Find where the given text appears and provide that cell's center as [X, Y] coordinate. 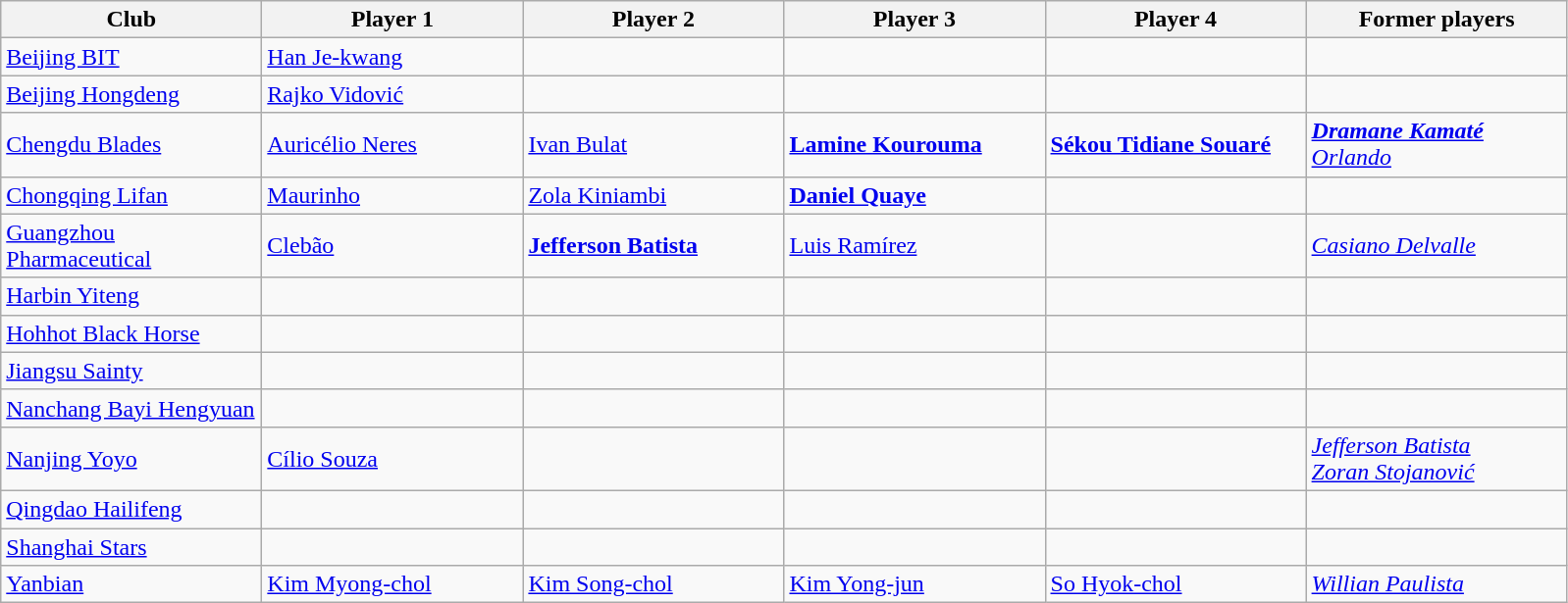
Player 2 [653, 20]
Lamine Kourouma [915, 145]
Qingdao Hailifeng [131, 509]
Guangzhou Pharmaceutical [131, 245]
Daniel Quaye [915, 195]
Jiangsu Sainty [131, 371]
Yanbian [131, 584]
Zola Kiniambi [653, 195]
Kim Song-chol [653, 584]
Kim Myong-chol [392, 584]
Player 1 [392, 20]
Chongqing Lifan [131, 195]
Willian Paulista [1437, 584]
Player 3 [915, 20]
Jefferson Batista [653, 245]
Chengdu Blades [131, 145]
Shanghai Stars [131, 546]
Cílio Souza [392, 459]
Han Je-kwang [392, 57]
Club [131, 20]
Dramane Kamaté Orlando [1437, 145]
Former players [1437, 20]
Jefferson Batista Zoran Stojanović [1437, 459]
Clebão [392, 245]
Sékou Tidiane Souaré [1176, 145]
Kim Yong-jun [915, 584]
Player 4 [1176, 20]
Beijing BIT [131, 57]
Rajko Vidović [392, 94]
Nanchang Bayi Hengyuan [131, 408]
Harbin Yiteng [131, 296]
Luis Ramírez [915, 245]
So Hyok-chol [1176, 584]
Beijing Hongdeng [131, 94]
Maurinho [392, 195]
Ivan Bulat [653, 145]
Auricélio Neres [392, 145]
Hohhot Black Horse [131, 333]
Casiano Delvalle [1437, 245]
Nanjing Yoyo [131, 459]
